Scan for the cell matching the given text and deliver its (X, Y) coordinate at center. 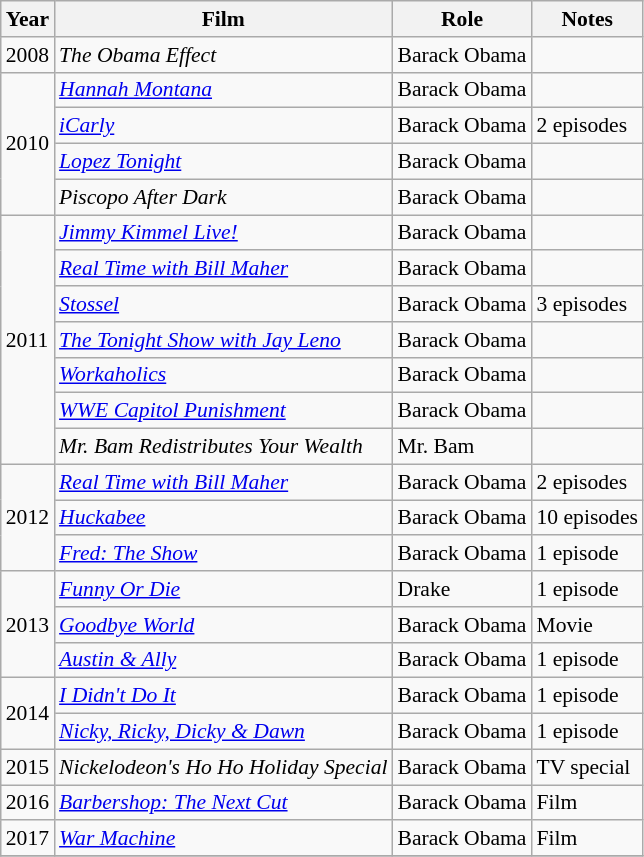
Mr. Bam Redistributes Your Wealth (223, 447)
War Machine (223, 839)
2008 (28, 55)
Movie (586, 625)
Huckabee (223, 518)
Goodbye World (223, 625)
Austin & Ally (223, 660)
10 episodes (586, 518)
WWE Capitol Punishment (223, 411)
2014 (28, 714)
2012 (28, 518)
Mr. Bam (462, 447)
TV special (586, 767)
2013 (28, 624)
Drake (462, 589)
Barbershop: The Next Cut (223, 803)
Year (28, 19)
I Didn't Do It (223, 696)
Hannah Montana (223, 90)
The Tonight Show with Jay Leno (223, 340)
Funny Or Die (223, 589)
Jimmy Kimmel Live! (223, 233)
2015 (28, 767)
Role (462, 19)
2017 (28, 839)
The Obama Effect (223, 55)
3 episodes (586, 304)
Fred: The Show (223, 554)
2010 (28, 143)
Nickelodeon's Ho Ho Holiday Special (223, 767)
Nicky, Ricky, Dicky & Dawn (223, 732)
iCarly (223, 126)
Stossel (223, 304)
2011 (28, 340)
Workaholics (223, 375)
2016 (28, 803)
Lopez Tonight (223, 162)
Notes (586, 19)
Piscopo After Dark (223, 197)
